For the text-containing cell, return its midpoint in (x, y) coordinate format. 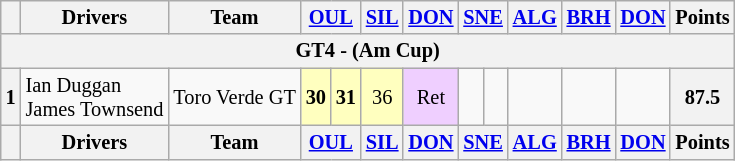
1 (11, 97)
30 (316, 97)
Ian Duggan James Townsend (95, 97)
Toro Verde GT (234, 97)
36 (382, 97)
GT4 - (Am Cup) (368, 51)
31 (346, 97)
Ret (430, 97)
87.5 (702, 97)
